Provide the (X, Y) coordinate of the cell's center where the given text is located.  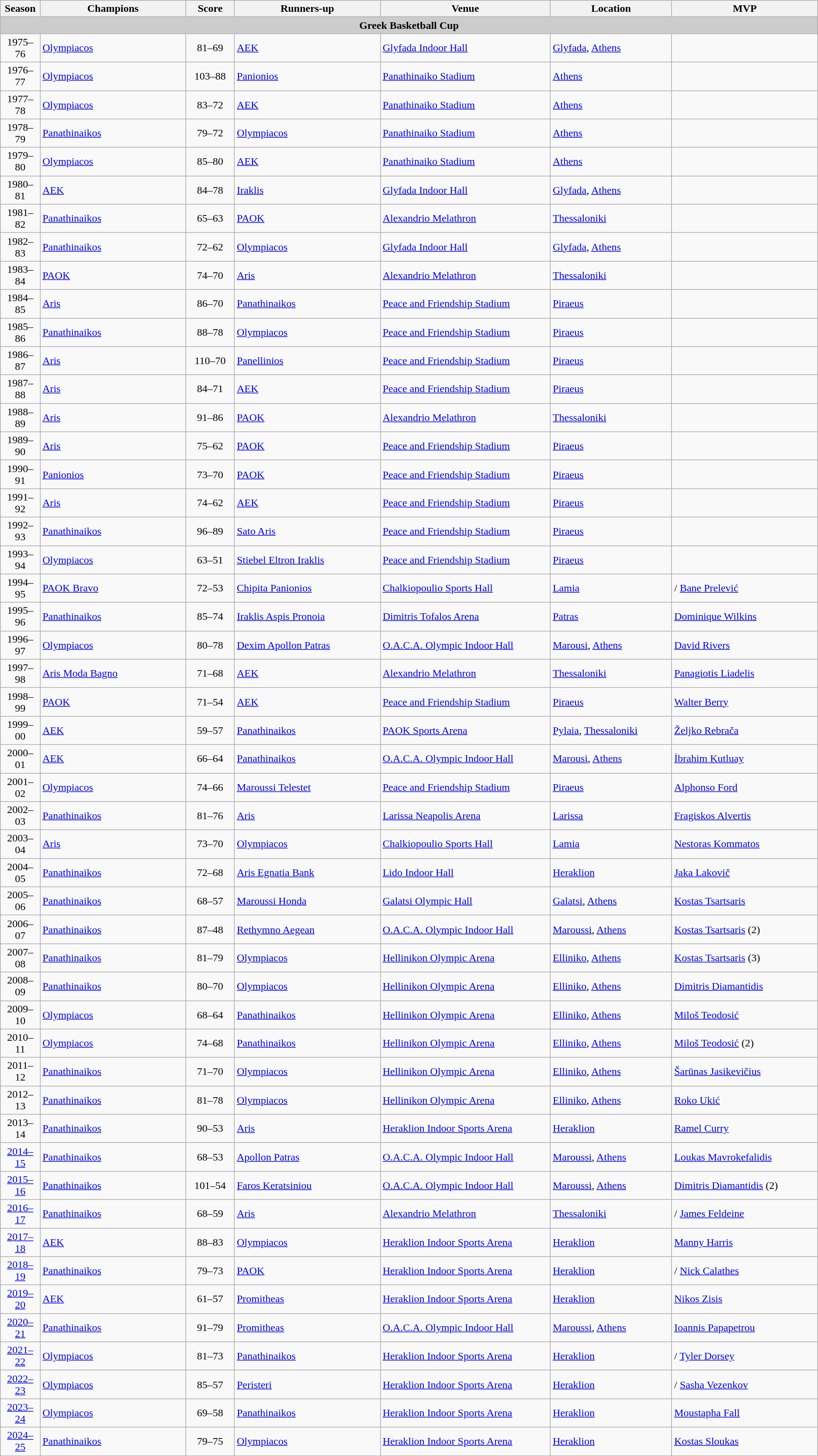
Aris Egnatia Bank (307, 872)
79–72 (210, 133)
Kostas Sloukas (745, 1442)
2016–17 (20, 1213)
Runners-up (307, 9)
2009–10 (20, 1015)
Location (611, 9)
2014–15 (20, 1157)
74–70 (210, 275)
88–78 (210, 332)
2011–12 (20, 1072)
Galatsi Olympic Hall (465, 901)
Jaka Lakovič (745, 872)
2010–11 (20, 1043)
2008–09 (20, 986)
1980–81 (20, 190)
Galatsi, Athens (611, 901)
2019–20 (20, 1299)
79–73 (210, 1271)
80–78 (210, 645)
Aris Moda Bagno (113, 673)
2013–14 (20, 1129)
Pylaia, Thessaloniki (611, 730)
81–78 (210, 1100)
Ramel Curry (745, 1129)
1989–90 (20, 446)
74–68 (210, 1043)
MVP (745, 9)
Peristeri (307, 1385)
Champions (113, 9)
1991–92 (20, 503)
68–57 (210, 901)
Miloš Teodosić (2) (745, 1043)
PAOK Bravo (113, 588)
/ Tyler Dorsey (745, 1356)
103–88 (210, 76)
85–57 (210, 1385)
Iraklis Aspis Pronoia (307, 616)
68–64 (210, 1015)
81–76 (210, 816)
2003–04 (20, 844)
1998–99 (20, 702)
Nestoras Kommatos (745, 844)
/ Bane Prelević (745, 588)
Stiebel Eltron Iraklis (307, 559)
69–58 (210, 1413)
Panellinios (307, 361)
Season (20, 9)
1995–96 (20, 616)
Rethymno Aegean (307, 929)
86–70 (210, 303)
/ James Feldeine (745, 1213)
66–64 (210, 759)
2021–22 (20, 1356)
Dexim Apollon Patras (307, 645)
74–66 (210, 787)
79–75 (210, 1442)
74–62 (210, 503)
1996–97 (20, 645)
80–70 (210, 986)
2001–02 (20, 787)
Dimitris Tofalos Arena (465, 616)
Iraklis (307, 190)
68–59 (210, 1213)
PAOK Sports Arena (465, 730)
2024–25 (20, 1442)
87–48 (210, 929)
2005–06 (20, 901)
2015–16 (20, 1185)
1976–77 (20, 76)
72–68 (210, 872)
Manny Harris (745, 1242)
2020–21 (20, 1328)
Lido Indoor Hall (465, 872)
83–72 (210, 105)
63–51 (210, 559)
Panagiotis Liadelis (745, 673)
84–71 (210, 389)
1990–91 (20, 475)
Apollon Patras (307, 1157)
1985–86 (20, 332)
1978–79 (20, 133)
1987–88 (20, 389)
2000–01 (20, 759)
Dominique Wilkins (745, 616)
Šarūnas Jasikevičius (745, 1072)
1975–76 (20, 48)
1997–98 (20, 673)
91–86 (210, 418)
Kostas Tsartsaris (2) (745, 929)
1986–87 (20, 361)
Patras (611, 616)
71–54 (210, 702)
Željko Rebrača (745, 730)
85–74 (210, 616)
72–62 (210, 247)
65–63 (210, 219)
2018–19 (20, 1271)
1981–82 (20, 219)
Roko Ukić (745, 1100)
Moustapha Fall (745, 1413)
Dimitris Diamantidis (745, 986)
101–54 (210, 1185)
72–53 (210, 588)
Maroussi Honda (307, 901)
110–70 (210, 361)
David Rivers (745, 645)
85–80 (210, 162)
88–83 (210, 1242)
91–79 (210, 1328)
Faros Keratsiniou (307, 1185)
2023–24 (20, 1413)
İbrahim Kutluay (745, 759)
1999–00 (20, 730)
Kostas Tsartsaris (3) (745, 958)
59–57 (210, 730)
1988–89 (20, 418)
Walter Berry (745, 702)
2007–08 (20, 958)
81–73 (210, 1356)
81–79 (210, 958)
81–69 (210, 48)
1982–83 (20, 247)
Chipita Panionios (307, 588)
Dimitris Diamantidis (2) (745, 1185)
1979–80 (20, 162)
71–68 (210, 673)
Alphonso Ford (745, 787)
2017–18 (20, 1242)
Kostas Tsartsaris (745, 901)
Ioannis Papapetrou (745, 1328)
Larissa (611, 816)
2022–23 (20, 1385)
1984–85 (20, 303)
68–53 (210, 1157)
2004–05 (20, 872)
1992–93 (20, 532)
2012–13 (20, 1100)
84–78 (210, 190)
71–70 (210, 1072)
1994–95 (20, 588)
75–62 (210, 446)
Greek Basketball Cup (409, 25)
/ Sasha Vezenkov (745, 1385)
90–53 (210, 1129)
2002–03 (20, 816)
Fragiskos Alvertis (745, 816)
Venue (465, 9)
1993–94 (20, 559)
Larissa Neapolis Arena (465, 816)
Sato Aris (307, 532)
96–89 (210, 532)
Miloš Teodosić (745, 1015)
2006–07 (20, 929)
Maroussi Telestet (307, 787)
1977–78 (20, 105)
Score (210, 9)
Nikos Zisis (745, 1299)
61–57 (210, 1299)
/ Nick Calathes (745, 1271)
1983–84 (20, 275)
Loukas Mavrokefalidis (745, 1157)
